Provide the [x, y] coordinate of the cell's center where the given text is located.  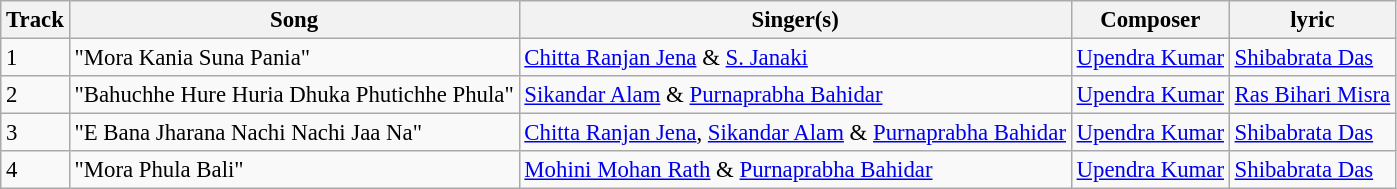
4 [35, 170]
2 [35, 95]
"Mora Phula Bali" [294, 170]
Chitta Ranjan Jena & S. Janaki [795, 58]
3 [35, 133]
Chitta Ranjan Jena, Sikandar Alam & Purnaprabha Bahidar [795, 133]
Singer(s) [795, 20]
"E Bana Jharana Nachi Nachi Jaa Na" [294, 133]
Song [294, 20]
"Mora Kania Suna Pania" [294, 58]
Mohini Mohan Rath & Purnaprabha Bahidar [795, 170]
Composer [1150, 20]
Sikandar Alam & Purnaprabha Bahidar [795, 95]
1 [35, 58]
Track [35, 20]
"Bahuchhe Hure Huria Dhuka Phutichhe Phula" [294, 95]
Ras Bihari Misra [1312, 95]
lyric [1312, 20]
